Pinpoint the cell where the given text exists, returning its (x, y) midpoint coordinate. 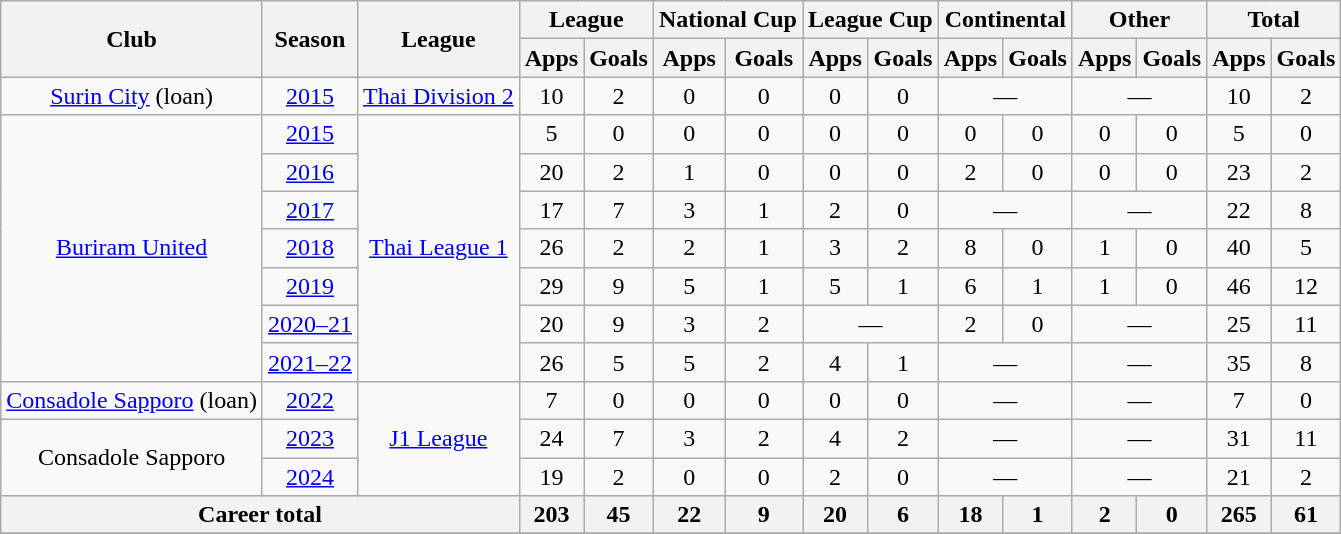
203 (551, 515)
Thai League 1 (438, 248)
40 (1239, 248)
35 (1239, 362)
2020–21 (310, 324)
17 (551, 210)
Other (1139, 20)
2022 (310, 400)
61 (1306, 515)
24 (551, 438)
2024 (310, 477)
Consadole Sapporo (132, 457)
National Cup (728, 20)
265 (1239, 515)
J1 League (438, 438)
45 (619, 515)
31 (1239, 438)
Club (132, 39)
Total (1274, 20)
Buriram United (132, 248)
2023 (310, 438)
29 (551, 286)
21 (1239, 477)
2021–22 (310, 362)
Season (310, 39)
18 (970, 515)
12 (1306, 286)
46 (1239, 286)
Continental (1005, 20)
2016 (310, 172)
Surin City (loan) (132, 96)
25 (1239, 324)
2018 (310, 248)
2019 (310, 286)
Consadole Sapporo (loan) (132, 400)
League Cup (870, 20)
19 (551, 477)
23 (1239, 172)
Career total (260, 515)
Thai Division 2 (438, 96)
2017 (310, 210)
